Capture the cell that displays the provided text and extract its (x, y) central coordinate. 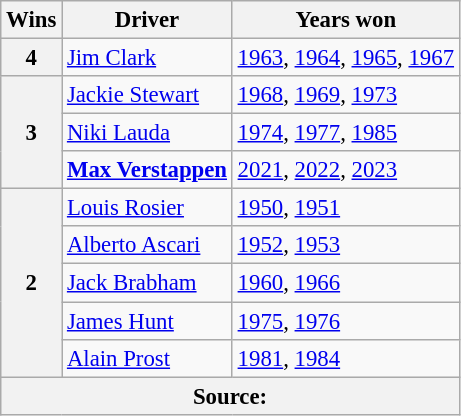
James Hunt (148, 321)
Wins (32, 20)
Driver (148, 20)
Niki Lauda (148, 133)
4 (32, 58)
Source: (230, 396)
1981, 1984 (346, 358)
Jim Clark (148, 58)
Jackie Stewart (148, 95)
3 (32, 132)
1968, 1969, 1973 (346, 95)
1974, 1977, 1985 (346, 133)
Years won (346, 20)
2 (32, 283)
1950, 1951 (346, 208)
Max Verstappen (148, 170)
Alberto Ascari (148, 245)
1960, 1966 (346, 283)
1952, 1953 (346, 245)
Jack Brabham (148, 283)
1963, 1964, 1965, 1967 (346, 58)
1975, 1976 (346, 321)
2021, 2022, 2023 (346, 170)
Alain Prost (148, 358)
Louis Rosier (148, 208)
